Determine the [X, Y] coordinate at the center of the cell enclosing the given text.  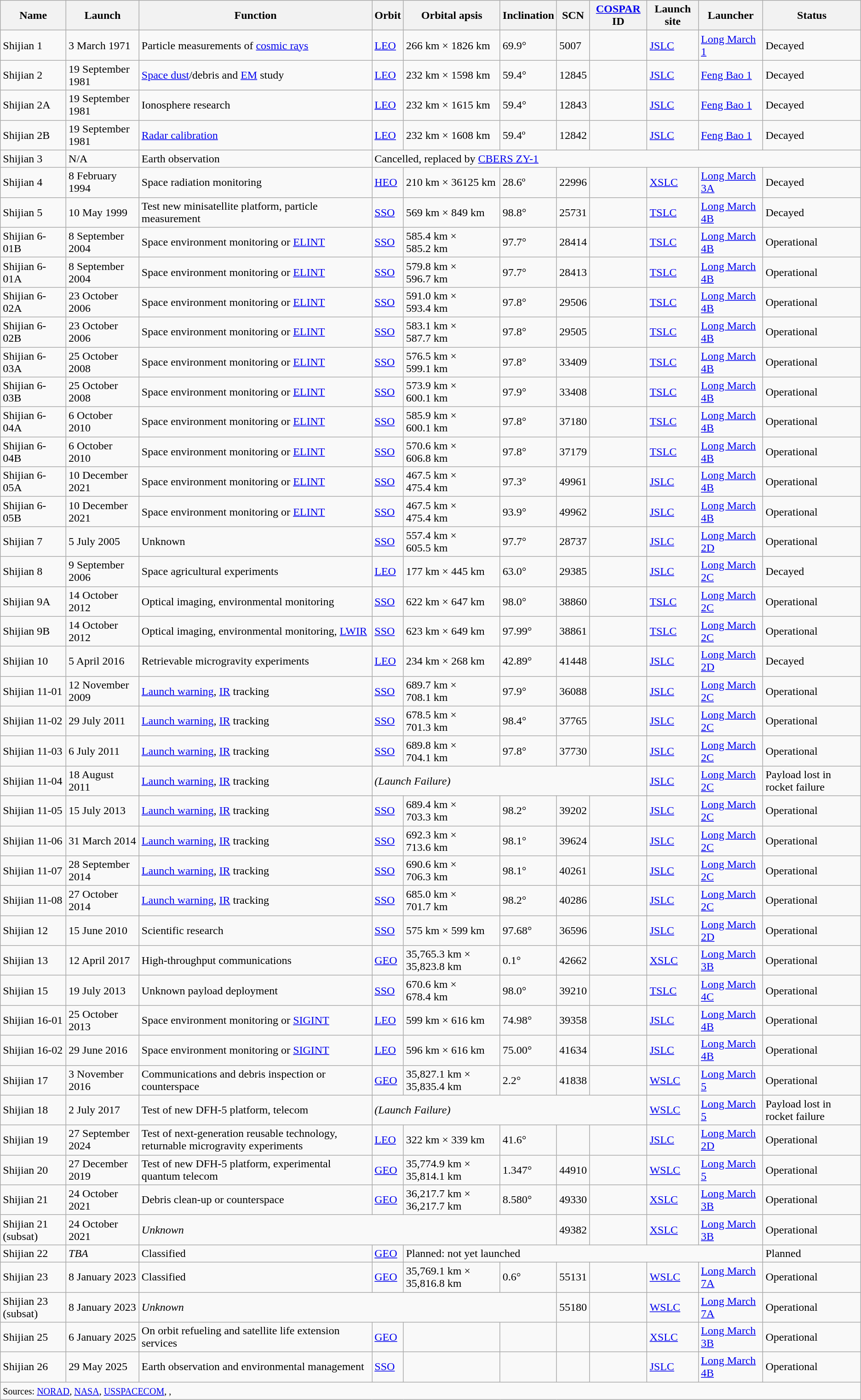
HEO [388, 182]
Shijian 11-02 [33, 721]
Space dust/debris and EM study [255, 75]
Shijian 22 [33, 1253]
Shijian 17 [33, 1080]
Shijian 9B [33, 631]
41448 [573, 661]
55131 [573, 1277]
Launcher [730, 16]
Shijian 6-03A [33, 361]
12843 [573, 105]
Shijian 16-01 [33, 1020]
97.3° [528, 482]
585.4 km × 585.2 km [452, 242]
3 November 2016 [103, 1080]
98.4° [528, 721]
39202 [573, 810]
Scientific research [255, 931]
93.9° [528, 511]
Shijian 21 (subsat) [33, 1230]
29505 [573, 332]
29 June 2016 [103, 1050]
97.68° [528, 931]
29506 [573, 302]
Shijian 19 [33, 1140]
Shijian 11-04 [33, 781]
Shijian 25 [33, 1337]
579.8 km × 596.7 km [452, 272]
12845 [573, 75]
570.6 km × 606.8 km [452, 452]
Space radiation monitoring [255, 182]
25731 [573, 212]
Shijian 2B [33, 135]
39210 [573, 991]
49330 [573, 1199]
25 October 2013 [103, 1020]
Shijian 20 [33, 1170]
6 January 2025 [103, 1337]
28737 [573, 542]
49382 [573, 1230]
19 July 2013 [103, 991]
5007 [573, 45]
Shijian 11-06 [33, 841]
29385 [573, 571]
Shijian 6-01A [33, 272]
Particle measurements of cosmic rays [255, 45]
Shijian 11-03 [33, 751]
583.1 km × 587.7 km [452, 332]
Inclination [528, 16]
41634 [573, 1050]
37179 [573, 452]
15 July 2013 [103, 810]
Shijian 12 [33, 931]
High-throughput communications [255, 960]
69.9° [528, 45]
97.99° [528, 631]
Long March 1 [730, 45]
678.5 km × 701.3 km [452, 721]
9 September 2006 [103, 571]
12 April 2017 [103, 960]
Shijian 18 [33, 1110]
37180 [573, 422]
685.0 km × 701.7 km [452, 901]
8 February 1994 [103, 182]
35,769.1 km × 35,816.8 km [452, 1277]
Function [255, 16]
36088 [573, 691]
689.8 km × 704.1 km [452, 751]
2 July 2017 [103, 1110]
29 July 2011 [103, 721]
Launch site [673, 16]
36,217.7 km × 36,217.7 km [452, 1199]
Space agricultural experiments [255, 571]
28.6º [528, 182]
15 June 2010 [103, 931]
575 km × 599 km [452, 931]
Shijian 11-07 [33, 871]
689.4 km × 703.3 km [452, 810]
692.3 km × 713.6 km [452, 841]
Shijian 23 (subsat) [33, 1307]
Optical imaging, environmental monitoring, LWIR [255, 631]
Shijian 21 [33, 1199]
232 km × 1598 km [452, 75]
18 August 2011 [103, 781]
Shijian 13 [33, 960]
Cancelled, replaced by CBERS ZY-1 [616, 159]
41.6° [528, 1140]
Shijian 11-08 [33, 901]
Shijian 8 [33, 571]
Shijian 3 [33, 159]
Test of new DFH-5 platform, experimental quantum telecom [255, 1170]
55180 [573, 1307]
Shijian 6-05B [33, 511]
0.6° [528, 1277]
557.4 km × 605.5 km [452, 542]
59.4º [528, 135]
38861 [573, 631]
36596 [573, 931]
37730 [573, 751]
10 May 1999 [103, 212]
Shijian 6-02A [33, 302]
622 km × 647 km [452, 602]
22996 [573, 182]
38860 [573, 602]
690.6 km × 706.3 km [452, 871]
596 km × 616 km [452, 1050]
Test new minisatellite platform, particle measurement [255, 212]
31 March 2014 [103, 841]
28413 [573, 272]
40261 [573, 871]
63.0° [528, 571]
Planned: not yet launched [583, 1253]
27 September 2024 [103, 1140]
670.6 km × 678.4 km [452, 991]
Shijian 6-03B [33, 392]
Orbital apsis [452, 16]
Test of next-generation reusable technology, returnable microgravity experiments [255, 1140]
Shijian 26 [33, 1367]
232 km × 1615 km [452, 105]
28414 [573, 242]
35,774.9 km × 35,814.1 km [452, 1170]
40286 [573, 901]
49961 [573, 482]
210 km × 36125 km [452, 182]
Shijian 9A [33, 602]
Earth observation [255, 159]
Shijian 11-01 [33, 691]
599 km × 616 km [452, 1020]
Status [812, 16]
Sources: NORAD, NASA, USSPACECOM, , [430, 1391]
N/A [103, 159]
322 km × 339 km [452, 1140]
Shijian 2 [33, 75]
COSPAR ID [618, 16]
623 km × 649 km [452, 631]
44910 [573, 1170]
75.00° [528, 1050]
232 km × 1608 km [452, 135]
0.1° [528, 960]
49962 [573, 511]
5 July 2005 [103, 542]
Shijian 6-01B [33, 242]
689.7 km × 708.1 km [452, 691]
3 March 1971 [103, 45]
Shijian 6-04B [33, 452]
Shijian 6-05A [33, 482]
Long March 4C [730, 991]
8.580° [528, 1199]
Unknown payload deployment [255, 991]
Shijian 15 [33, 991]
98.8° [528, 212]
266 km × 1826 km [452, 45]
Shijian 10 [33, 661]
42662 [573, 960]
Long March 3A [730, 182]
Ionosphere research [255, 105]
1.347° [528, 1170]
Earth observation and environmental management [255, 1367]
TBA [103, 1253]
33408 [573, 392]
74.98° [528, 1020]
Shijian 6-04A [33, 422]
Shijian 11-05 [33, 810]
Name [33, 16]
576.5 km × 599.1 km [452, 361]
Retrievable microgravity experiments [255, 661]
12842 [573, 135]
177 km × 445 km [452, 571]
27 October 2014 [103, 901]
5 April 2016 [103, 661]
Orbit [388, 16]
41838 [573, 1080]
234 km × 268 km [452, 661]
Debris clean-up or counterspace [255, 1199]
Communications and debris inspection or counterspace [255, 1080]
On orbit refueling and satellite life extension services [255, 1337]
Shijian 5 [33, 212]
591.0 km × 593.4 km [452, 302]
573.9 km × 600.1 km [452, 392]
37765 [573, 721]
Shijian 7 [33, 542]
Planned [812, 1253]
28 September 2014 [103, 871]
39624 [573, 841]
29 May 2025 [103, 1367]
33409 [573, 361]
Shijian 4 [33, 182]
35,765.3 km × 35,823.8 km [452, 960]
Shijian 6-02B [33, 332]
585.9 km × 600.1 km [452, 422]
Shijian 23 [33, 1277]
12 November 2009 [103, 691]
Test of new DFH-5 platform, telecom [255, 1110]
569 km × 849 km [452, 212]
Radar calibration [255, 135]
27 December 2019 [103, 1170]
Shijian 16-02 [33, 1050]
42.89° [528, 661]
6 July 2011 [103, 751]
Shijian 2A [33, 105]
35,827.1 km × 35,835.4 km [452, 1080]
Launch [103, 16]
Shijian 1 [33, 45]
2.2° [528, 1080]
SCN [573, 16]
39358 [573, 1020]
Optical imaging, environmental monitoring [255, 602]
